Identify which cell holds the provided text, then report its [X, Y] central coordinate. 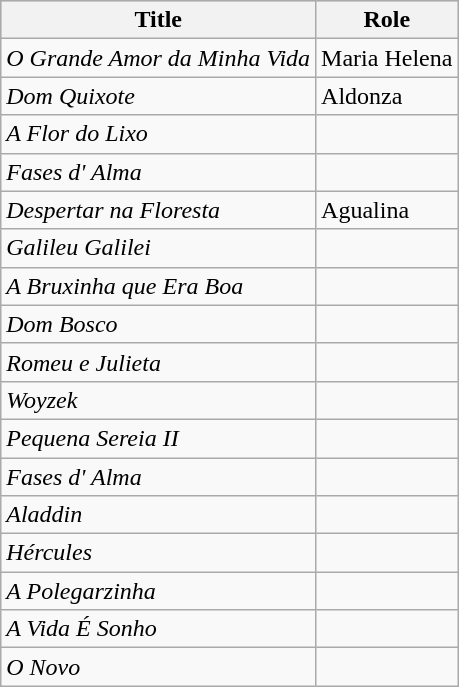
Aladdin [158, 515]
Despertar na Floresta [158, 210]
A Flor do Lixo [158, 134]
Romeu e Julieta [158, 362]
Maria Helena [387, 58]
Agualina [387, 210]
Woyzek [158, 400]
Galileu Galilei [158, 248]
A Polegarzinha [158, 591]
Dom Quixote [158, 96]
Dom Bosco [158, 324]
Aldonza [387, 96]
A Vida É Sonho [158, 629]
Role [387, 20]
Hércules [158, 553]
O Grande Amor da Minha Vida [158, 58]
Pequena Sereia II [158, 438]
O Novo [158, 667]
A Bruxinha que Era Boa [158, 286]
Title [158, 20]
